Output the (x, y) coordinate of the center of the cell containing the given text.  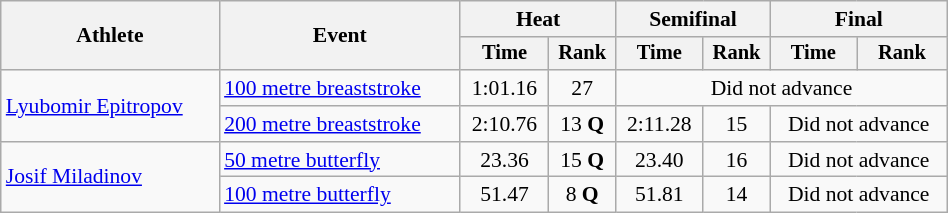
Event (340, 36)
50 metre butterfly (340, 160)
27 (582, 88)
1:01.16 (504, 88)
13 Q (582, 124)
23.40 (660, 160)
16 (736, 160)
Lyubomir Epitropov (110, 106)
2:10.76 (504, 124)
Josif Miladinov (110, 178)
15 (736, 124)
2:11.28 (660, 124)
Final (858, 19)
23.36 (504, 160)
14 (736, 195)
15 Q (582, 160)
51.47 (504, 195)
Semifinal (693, 19)
200 metre breaststroke (340, 124)
100 metre butterfly (340, 195)
100 metre breaststroke (340, 88)
8 Q (582, 195)
Heat (538, 19)
Athlete (110, 36)
51.81 (660, 195)
